Pinpoint the cell where the given text exists, returning its [x, y] midpoint coordinate. 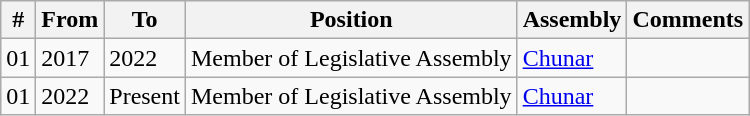
# [18, 20]
To [145, 20]
Position [351, 20]
From [70, 20]
Present [145, 96]
2017 [70, 58]
Assembly [572, 20]
Comments [688, 20]
